Pinpoint the cell where the given text exists, returning its [x, y] midpoint coordinate. 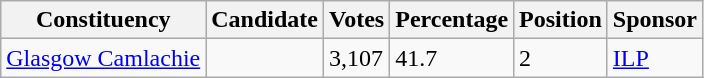
Sponsor [654, 20]
41.7 [452, 58]
3,107 [357, 58]
Position [561, 20]
Percentage [452, 20]
2 [561, 58]
Constituency [104, 20]
Glasgow Camlachie [104, 58]
ILP [654, 58]
Candidate [265, 20]
Votes [357, 20]
